Return the (x, y) coordinate for the center point of the cell that contains the specified text.  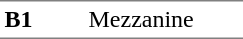
B1 (42, 20)
Mezzanine (164, 20)
